Search for the cell housing the specified text and yield its [x, y] center coordinate. 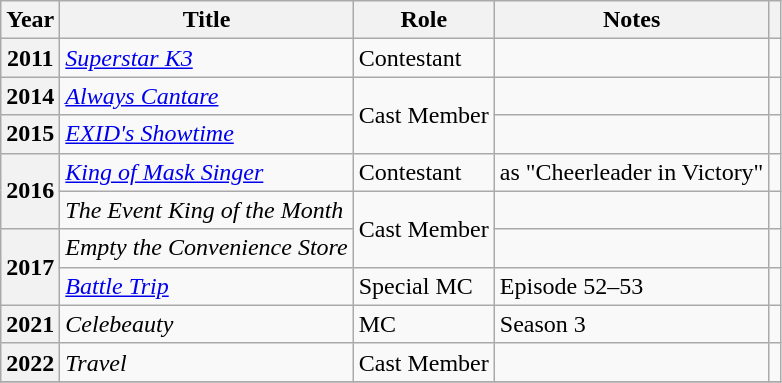
Notes [632, 20]
as "Cheerleader in Victory" [632, 172]
Episode 52–53 [632, 286]
Role [424, 20]
Season 3 [632, 324]
2011 [30, 58]
2016 [30, 191]
Special MC [424, 286]
EXID's Showtime [206, 134]
Title [206, 20]
2021 [30, 324]
Empty the Convenience Store [206, 248]
Celebeauty [206, 324]
The Event King of the Month [206, 210]
2014 [30, 96]
2017 [30, 267]
2015 [30, 134]
Superstar K3 [206, 58]
2022 [30, 362]
Travel [206, 362]
Battle Trip [206, 286]
Year [30, 20]
King of Mask Singer [206, 172]
Always Cantare [206, 96]
MC [424, 324]
